Output the [X, Y] coordinate of the center of the cell containing the given text.  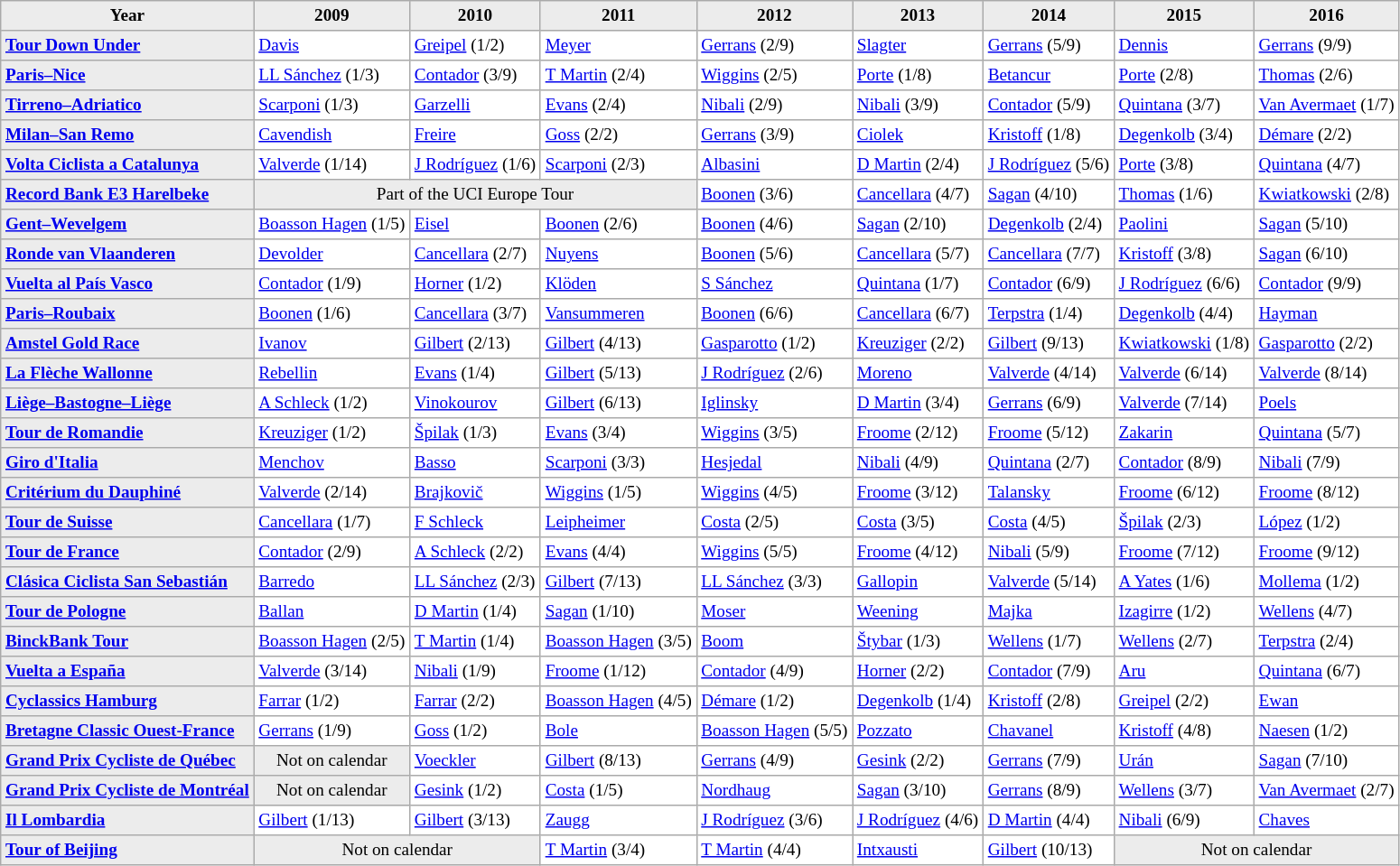
F Schleck [475, 522]
Grand Prix Cycliste de Québec [127, 760]
Intxausti [918, 851]
A Yates (1/6) [1183, 582]
Cancellara (7/7) [1048, 255]
Quintana (4/7) [1326, 164]
Gerrans (7/9) [1048, 760]
Eisel [475, 224]
Degenkolb (2/4) [1048, 224]
Terpstra (2/4) [1326, 641]
Wiggins (4/5) [775, 493]
Gilbert (5/13) [618, 374]
Chaves [1326, 820]
Izagirre (1/2) [1183, 612]
Gilbert (4/13) [618, 343]
Gerrans (4/9) [775, 760]
A Schleck (2/2) [475, 553]
Vuelta al País Vasco [127, 284]
Gesink (1/2) [475, 791]
Urán [1183, 760]
Moreno [918, 374]
T Martin (3/4) [618, 851]
Boonen (1/6) [332, 314]
2012 [775, 16]
Contador (2/9) [332, 553]
Gesink (2/2) [918, 760]
Gilbert (8/13) [618, 760]
Barredo [332, 582]
Quintana (1/7) [918, 284]
Boasson Hagen (4/5) [618, 701]
Boonen (4/6) [775, 224]
Valverde (5/14) [1048, 582]
Froome (1/12) [618, 672]
Wellens (3/7) [1183, 791]
Sagan (2/10) [918, 224]
Wiggins (2/5) [775, 76]
Valverde (3/14) [332, 672]
Hayman [1326, 314]
Amstel Gold Race [127, 343]
Critérium du Dauphiné [127, 493]
Tirreno–Adriatico [127, 105]
Štybar (1/3) [918, 641]
Gallopin [918, 582]
Degenkolb (4/4) [1183, 314]
Garzelli [475, 105]
Contador (8/9) [1183, 462]
J Rodríguez (5/6) [1048, 164]
D Martin (1/4) [475, 612]
Quintana (3/7) [1183, 105]
Gilbert (10/13) [1048, 851]
Kristoff (3/8) [1183, 255]
Tour de France [127, 553]
Tour de Suisse [127, 522]
Contador (6/9) [1048, 284]
Gerrans (9/9) [1326, 45]
Nibali (5/9) [1048, 553]
Weening [918, 612]
Froome (3/12) [918, 493]
Betancur [1048, 76]
Špilak (1/3) [475, 433]
Quintana (2/7) [1048, 462]
Wiggins (3/5) [775, 433]
2010 [475, 16]
Greipel (1/2) [475, 45]
Tour de Pologne [127, 612]
Costa (4/5) [1048, 522]
Gilbert (6/13) [618, 403]
2015 [1183, 16]
Nibali (2/9) [775, 105]
Davis [332, 45]
Goss (1/2) [475, 731]
Nibali (7/9) [1326, 462]
J Rodríguez (6/6) [1183, 284]
Aru [1183, 672]
Hesjedal [775, 462]
Van Avermaet (1/7) [1326, 105]
Cancellara (1/7) [332, 522]
Voeckler [475, 760]
Leipheimer [618, 522]
Goss (2/2) [618, 135]
Scarponi (3/3) [618, 462]
Gilbert (3/13) [475, 820]
Moser [775, 612]
Froome (9/12) [1326, 553]
Cavendish [332, 135]
Démare (2/2) [1326, 135]
Valverde (7/14) [1183, 403]
Sagan (6/10) [1326, 255]
Talansky [1048, 493]
Il Lombardia [127, 820]
Freire [475, 135]
Farrar (1/2) [332, 701]
Scarponi (2/3) [618, 164]
Froome (4/12) [918, 553]
Slagter [918, 45]
Poels [1326, 403]
Ballan [332, 612]
Vinokourov [475, 403]
Froome (5/12) [1048, 433]
Vuelta a España [127, 672]
Menchov [332, 462]
Pozzato [918, 731]
López (1/2) [1326, 522]
Porte (3/8) [1183, 164]
Valverde (6/14) [1183, 374]
Rebellin [332, 374]
Year [127, 16]
Vansummeren [618, 314]
2014 [1048, 16]
Cancellara (2/7) [475, 255]
Froome (8/12) [1326, 493]
Naesen (1/2) [1326, 731]
Nibali (3/9) [918, 105]
Costa (1/5) [618, 791]
Cyclassics Hamburg [127, 701]
D Martin (3/4) [918, 403]
Wiggins (5/5) [775, 553]
Froome (6/12) [1183, 493]
Degenkolb (1/4) [918, 701]
Contador (7/9) [1048, 672]
J Rodríguez (2/6) [775, 374]
Costa (3/5) [918, 522]
Boonen (6/6) [775, 314]
Sagan (3/10) [918, 791]
Mollema (1/2) [1326, 582]
Cancellara (3/7) [475, 314]
T Martin (4/4) [775, 851]
Wellens (1/7) [1048, 641]
Sagan (4/10) [1048, 195]
Porte (2/8) [1183, 76]
Valverde (1/14) [332, 164]
Gilbert (1/13) [332, 820]
Boom [775, 641]
Terpstra (1/4) [1048, 314]
Wiggins (1/5) [618, 493]
Paris–Roubaix [127, 314]
Albasini [775, 164]
Contador (4/9) [775, 672]
Bole [618, 731]
Valverde (2/14) [332, 493]
Kristoff (1/8) [1048, 135]
Kwiatkowski (1/8) [1183, 343]
Kreuziger (1/2) [332, 433]
Ronde van Vlaanderen [127, 255]
Porte (1/8) [918, 76]
J Rodríguez (1/6) [475, 164]
Démare (1/2) [775, 701]
Bretagne Classic Ouest-France [127, 731]
Evans (2/4) [618, 105]
Ivanov [332, 343]
Ewan [1326, 701]
Valverde (4/14) [1048, 374]
Costa (2/5) [775, 522]
Cancellara (5/7) [918, 255]
Froome (2/12) [918, 433]
Gent–Wevelgem [127, 224]
Scarponi (1/3) [332, 105]
Chavanel [1048, 731]
Boonen (3/6) [775, 195]
Meyer [618, 45]
Clásica Ciclista San Sebastián [127, 582]
Paris–Nice [127, 76]
Kwiatkowski (2/8) [1326, 195]
Sagan (7/10) [1326, 760]
Nibali (6/9) [1183, 820]
BinckBank Tour [127, 641]
Tour de Romandie [127, 433]
Boasson Hagen (1/5) [332, 224]
Nibali (1/9) [475, 672]
Kristoff (2/8) [1048, 701]
LL Sánchez (1/3) [332, 76]
Valverde (8/14) [1326, 374]
Nuyens [618, 255]
Kristoff (4/8) [1183, 731]
Farrar (2/2) [475, 701]
Sagan (1/10) [618, 612]
Contador (9/9) [1326, 284]
J Rodríguez (3/6) [775, 820]
J Rodríguez (4/6) [918, 820]
Majka [1048, 612]
Gasparotto (2/2) [1326, 343]
Part of the UCI Europe Tour [475, 195]
Evans (3/4) [618, 433]
Nibali (4/9) [918, 462]
D Martin (2/4) [918, 164]
Giro d'Italia [127, 462]
Degenkolb (3/4) [1183, 135]
Evans (4/4) [618, 553]
Špilak (2/3) [1183, 522]
Boasson Hagen (3/5) [618, 641]
Iglinsky [775, 403]
S Sánchez [775, 284]
Cancellara (6/7) [918, 314]
Sagan (5/10) [1326, 224]
Greipel (2/2) [1183, 701]
Milan–San Remo [127, 135]
Gilbert (7/13) [618, 582]
2009 [332, 16]
2013 [918, 16]
Cancellara (4/7) [918, 195]
T Martin (2/4) [618, 76]
Liège–Bastogne–Liège [127, 403]
Van Avermaet (2/7) [1326, 791]
Tour Down Under [127, 45]
Wellens (4/7) [1326, 612]
Ciolek [918, 135]
Gerrans (3/9) [775, 135]
Zaugg [618, 820]
Gerrans (1/9) [332, 731]
Contador (1/9) [332, 284]
A Schleck (1/2) [332, 403]
Quintana (5/7) [1326, 433]
Contador (3/9) [475, 76]
Contador (5/9) [1048, 105]
T Martin (1/4) [475, 641]
Gilbert (9/13) [1048, 343]
Thomas (2/6) [1326, 76]
Gasparotto (1/2) [775, 343]
Paolini [1183, 224]
Dennis [1183, 45]
Zakarin [1183, 433]
Quintana (6/7) [1326, 672]
Grand Prix Cycliste de Montréal [127, 791]
Brajkovič [475, 493]
Boonen (5/6) [775, 255]
Evans (1/4) [475, 374]
La Flèche Wallonne [127, 374]
Horner (1/2) [475, 284]
Gerrans (5/9) [1048, 45]
Volta Ciclista a Catalunya [127, 164]
Gerrans (2/9) [775, 45]
D Martin (4/4) [1048, 820]
Thomas (1/6) [1183, 195]
Gilbert (2/13) [475, 343]
Record Bank E3 Harelbeke [127, 195]
Boonen (2/6) [618, 224]
Klöden [618, 284]
Basso [475, 462]
LL Sánchez (2/3) [475, 582]
Horner (2/2) [918, 672]
LL Sánchez (3/3) [775, 582]
2016 [1326, 16]
Boasson Hagen (2/5) [332, 641]
Nordhaug [775, 791]
Gerrans (6/9) [1048, 403]
Devolder [332, 255]
Wellens (2/7) [1183, 641]
Boasson Hagen (5/5) [775, 731]
Gerrans (8/9) [1048, 791]
Froome (7/12) [1183, 553]
Tour of Beijing [127, 851]
2011 [618, 16]
Kreuziger (2/2) [918, 343]
